Pinpoint the cell where the given text exists, returning its (X, Y) midpoint coordinate. 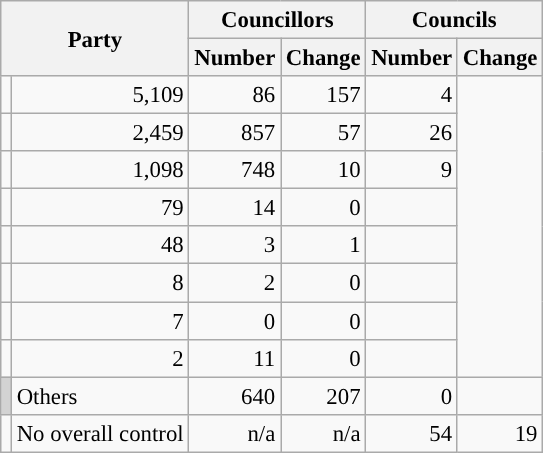
157 (324, 95)
57 (324, 133)
54 (412, 433)
7 (100, 321)
4 (412, 95)
Party (95, 38)
No overall control (100, 433)
Councils (454, 20)
26 (412, 133)
79 (100, 208)
207 (324, 396)
1,098 (100, 170)
9 (412, 170)
14 (235, 208)
48 (100, 245)
640 (235, 396)
11 (235, 358)
748 (235, 170)
8 (100, 283)
2,459 (100, 133)
Councillors (278, 20)
86 (235, 95)
5,109 (100, 95)
19 (500, 433)
Others (100, 396)
3 (235, 245)
10 (324, 170)
857 (235, 133)
1 (324, 245)
